Return the [X, Y] coordinate for the center point of the cell that contains the specified text.  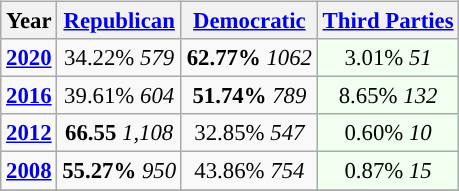
Third Parties [388, 21]
51.74% 789 [249, 96]
43.86% 754 [249, 171]
39.61% 604 [119, 96]
34.22% 579 [119, 58]
3.01% 51 [388, 58]
66.55 1,108 [119, 133]
2016 [29, 96]
62.77% 1062 [249, 58]
2020 [29, 58]
2012 [29, 133]
0.87% 15 [388, 171]
55.27% 950 [119, 171]
Democratic [249, 21]
0.60% 10 [388, 133]
32.85% 547 [249, 133]
8.65% 132 [388, 96]
2008 [29, 171]
Year [29, 21]
Republican [119, 21]
